Identify which cell holds the provided text, then report its [X, Y] central coordinate. 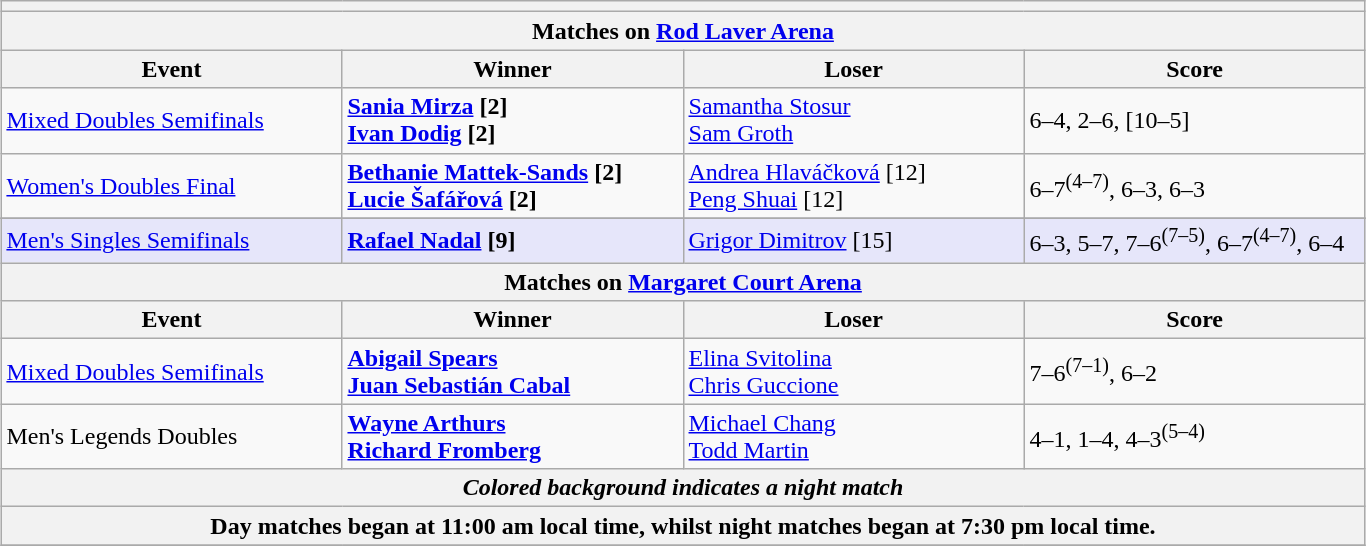
Men's Legends Doubles [172, 436]
Bethanie Mattek-Sands [2] Lucie Šafářová [2] [512, 186]
Samantha Stosur Sam Groth [854, 120]
6–7(4–7), 6–3, 6–3 [1194, 186]
Rafael Nadal [9] [512, 240]
Colored background indicates a night match [683, 488]
Men's Singles Semifinals [172, 240]
Grigor Dimitrov [15] [854, 240]
Women's Doubles Final [172, 186]
Michael Chang Todd Martin [854, 436]
Abigail Spears Juan Sebastián Cabal [512, 372]
Matches on Margaret Court Arena [683, 282]
Day matches began at 11:00 am local time, whilst night matches began at 7:30 pm local time. [683, 526]
7–6(7–1), 6–2 [1194, 372]
6–3, 5–7, 7–6(7–5), 6–7(4–7), 6–4 [1194, 240]
6–4, 2–6, [10–5] [1194, 120]
Sania Mirza [2] Ivan Dodig [2] [512, 120]
Matches on Rod Laver Arena [683, 31]
4–1, 1–4, 4–3(5–4) [1194, 436]
Elina Svitolina Chris Guccione [854, 372]
Wayne Arthurs Richard Fromberg [512, 436]
Andrea Hlaváčková [12] Peng Shuai [12] [854, 186]
